Locate the cell with the specified text and output its (x, y) center coordinate. 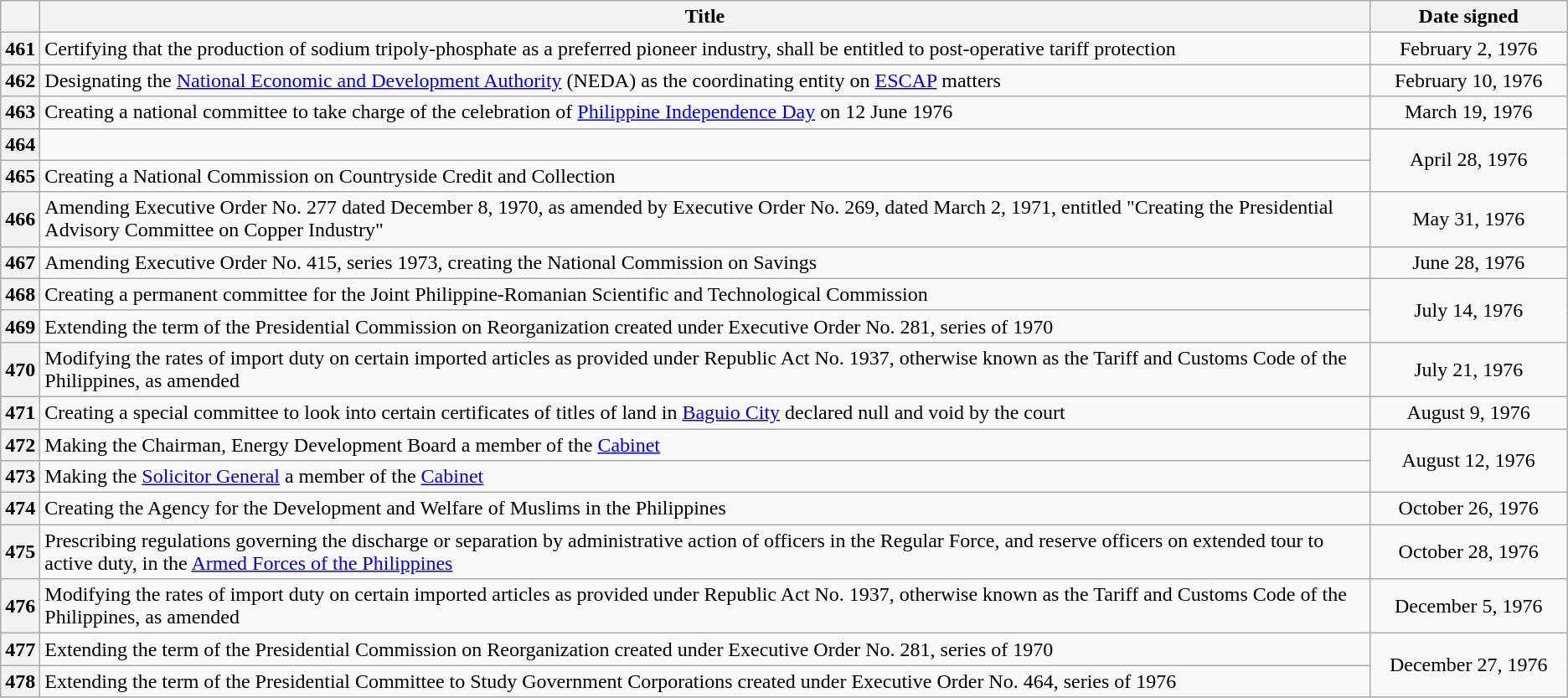
May 31, 1976 (1468, 220)
Extending the term of the Presidential Committee to Study Government Corporations created under Executive Order No. 464, series of 1976 (705, 681)
Designating the National Economic and Development Authority (NEDA) as the coordinating entity on ESCAP matters (705, 80)
472 (20, 445)
August 12, 1976 (1468, 461)
Creating a national committee to take charge of the celebration of Philippine Independence Day on 12 June 1976 (705, 112)
478 (20, 681)
Making the Chairman, Energy Development Board a member of the Cabinet (705, 445)
April 28, 1976 (1468, 160)
Making the Solicitor General a member of the Cabinet (705, 477)
Certifying that the production of sodium tripoly-phosphate as a preferred pioneer industry, shall be entitled to post-operative tariff protection (705, 49)
464 (20, 144)
July 21, 1976 (1468, 369)
474 (20, 509)
August 9, 1976 (1468, 412)
470 (20, 369)
Creating a permanent committee for the Joint Philippine-Romanian Scientific and Technological Commission (705, 294)
462 (20, 80)
468 (20, 294)
December 27, 1976 (1468, 665)
February 2, 1976 (1468, 49)
Date signed (1468, 17)
461 (20, 49)
466 (20, 220)
467 (20, 262)
465 (20, 176)
Creating a National Commission on Countryside Credit and Collection (705, 176)
February 10, 1976 (1468, 80)
March 19, 1976 (1468, 112)
Creating the Agency for the Development and Welfare of Muslims in the Philippines (705, 509)
October 26, 1976 (1468, 509)
473 (20, 477)
469 (20, 326)
October 28, 1976 (1468, 551)
July 14, 1976 (1468, 310)
Creating a special committee to look into certain certificates of titles of land in Baguio City declared null and void by the court (705, 412)
475 (20, 551)
June 28, 1976 (1468, 262)
463 (20, 112)
Amending Executive Order No. 415, series 1973, creating the National Commission on Savings (705, 262)
Title (705, 17)
476 (20, 607)
477 (20, 649)
471 (20, 412)
December 5, 1976 (1468, 607)
